Return the (x, y) coordinate for the center point of the cell that contains the specified text.  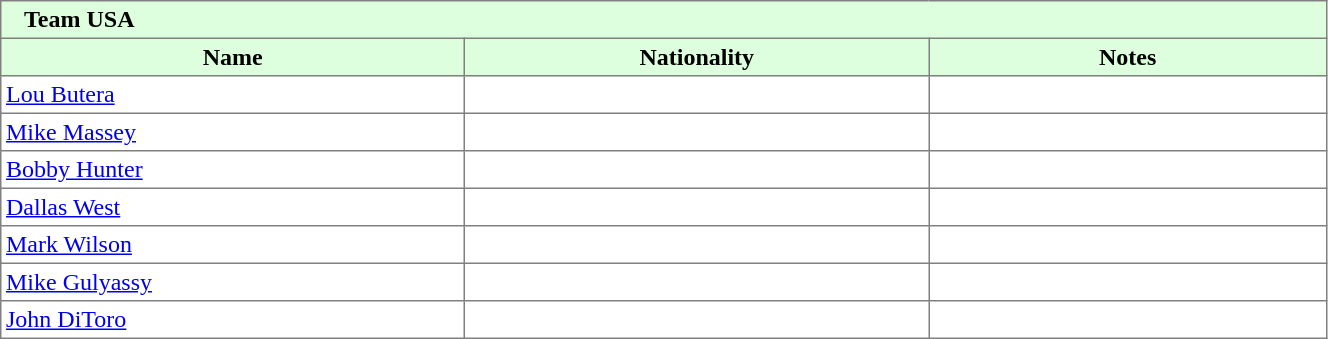
Name (233, 57)
Bobby Hunter (233, 170)
Mike Gulyassy (233, 282)
Mike Massey (233, 132)
Team USA (664, 20)
Nationality (697, 57)
Lou Butera (233, 95)
John DiToro (233, 320)
Mark Wilson (233, 245)
Notes (1128, 57)
Dallas West (233, 207)
